Return (X, Y) of the center of cell containing provided text 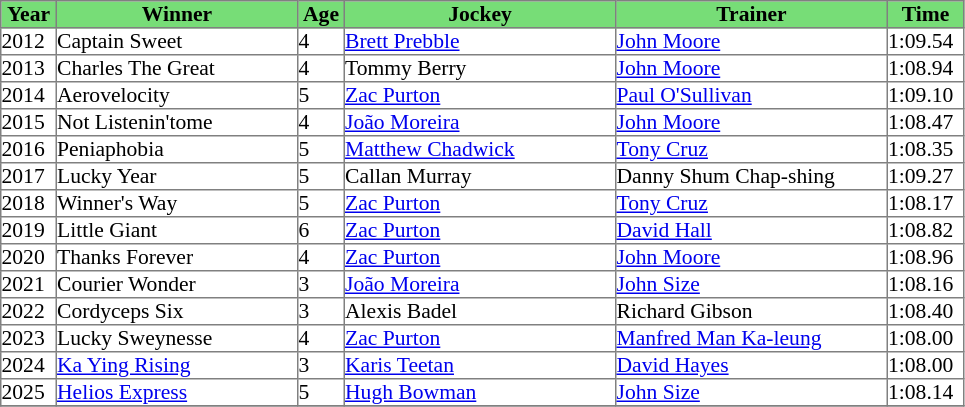
2014 (29, 96)
Winner's Way (177, 204)
Helios Express (177, 392)
2025 (29, 392)
1:08.17 (925, 204)
2013 (29, 68)
1:09.10 (925, 96)
Ka Ying Rising (177, 366)
Thanks Forever (177, 258)
Aerovelocity (177, 96)
1:08.40 (925, 312)
Hugh Bowman (480, 392)
2016 (29, 150)
Winner (177, 14)
Trainer (752, 14)
Richard Gibson (752, 312)
Courier Wonder (177, 284)
Captain Sweet (177, 42)
Manfred Man Ka-leung (752, 338)
David Hayes (752, 366)
2020 (29, 258)
1:08.94 (925, 68)
Age (321, 14)
1:09.27 (925, 176)
2022 (29, 312)
2017 (29, 176)
Lucky Year (177, 176)
2021 (29, 284)
Lucky Sweynesse (177, 338)
2023 (29, 338)
Matthew Chadwick (480, 150)
1:08.82 (925, 230)
2024 (29, 366)
Time (925, 14)
Alexis Badel (480, 312)
Year (29, 14)
Callan Murray (480, 176)
Little Giant (177, 230)
2019 (29, 230)
1:08.96 (925, 258)
Paul O'Sullivan (752, 96)
1:08.47 (925, 122)
2015 (29, 122)
Brett Prebble (480, 42)
Jockey (480, 14)
Danny Shum Chap-shing (752, 176)
Not Listenin'tome (177, 122)
Cordyceps Six (177, 312)
1:08.16 (925, 284)
Karis Teetan (480, 366)
1:08.14 (925, 392)
Tommy Berry (480, 68)
2018 (29, 204)
1:08.35 (925, 150)
6 (321, 230)
1:09.54 (925, 42)
David Hall (752, 230)
Charles The Great (177, 68)
2012 (29, 42)
Peniaphobia (177, 150)
